Provide the (x, y) coordinate of the cell's center where the given text is located.  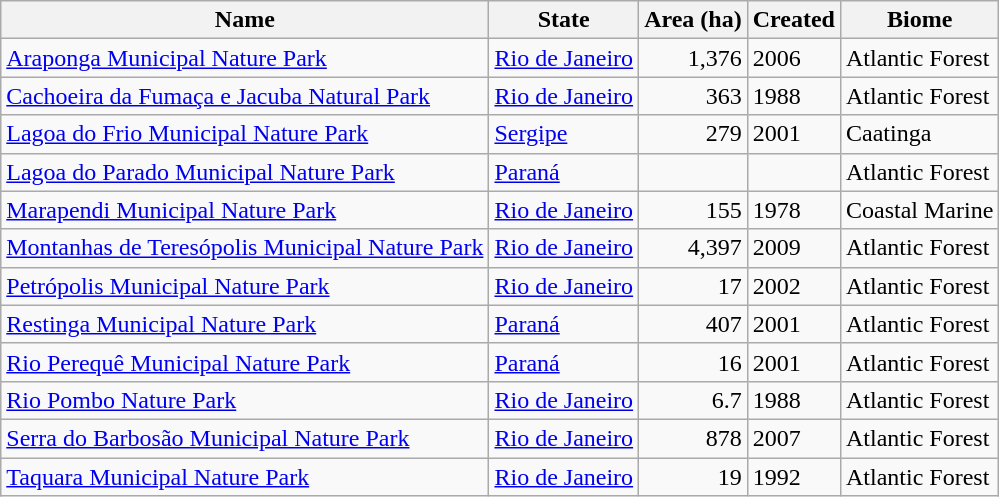
Araponga Municipal Nature Park (245, 58)
Created (794, 20)
1978 (794, 210)
Serra do Barbosão Municipal Nature Park (245, 438)
6.7 (694, 400)
Rio Perequê Municipal Nature Park (245, 362)
1,376 (694, 58)
4,397 (694, 248)
1992 (794, 477)
Caatinga (919, 134)
State (564, 20)
16 (694, 362)
Lagoa do Parado Municipal Nature Park (245, 172)
Rio Pombo Nature Park (245, 400)
2009 (794, 248)
279 (694, 134)
407 (694, 324)
17 (694, 286)
Restinga Municipal Nature Park (245, 324)
Taquara Municipal Nature Park (245, 477)
Cachoeira da Fumaça e Jacuba Natural Park (245, 96)
Sergipe (564, 134)
19 (694, 477)
2007 (794, 438)
363 (694, 96)
Marapendi Municipal Nature Park (245, 210)
Coastal Marine (919, 210)
Montanhas de Teresópolis Municipal Nature Park (245, 248)
Area (ha) (694, 20)
Petrópolis Municipal Nature Park (245, 286)
2006 (794, 58)
2002 (794, 286)
Biome (919, 20)
Name (245, 20)
Lagoa do Frio Municipal Nature Park (245, 134)
878 (694, 438)
155 (694, 210)
